Return [x, y] of the center of cell containing provided text 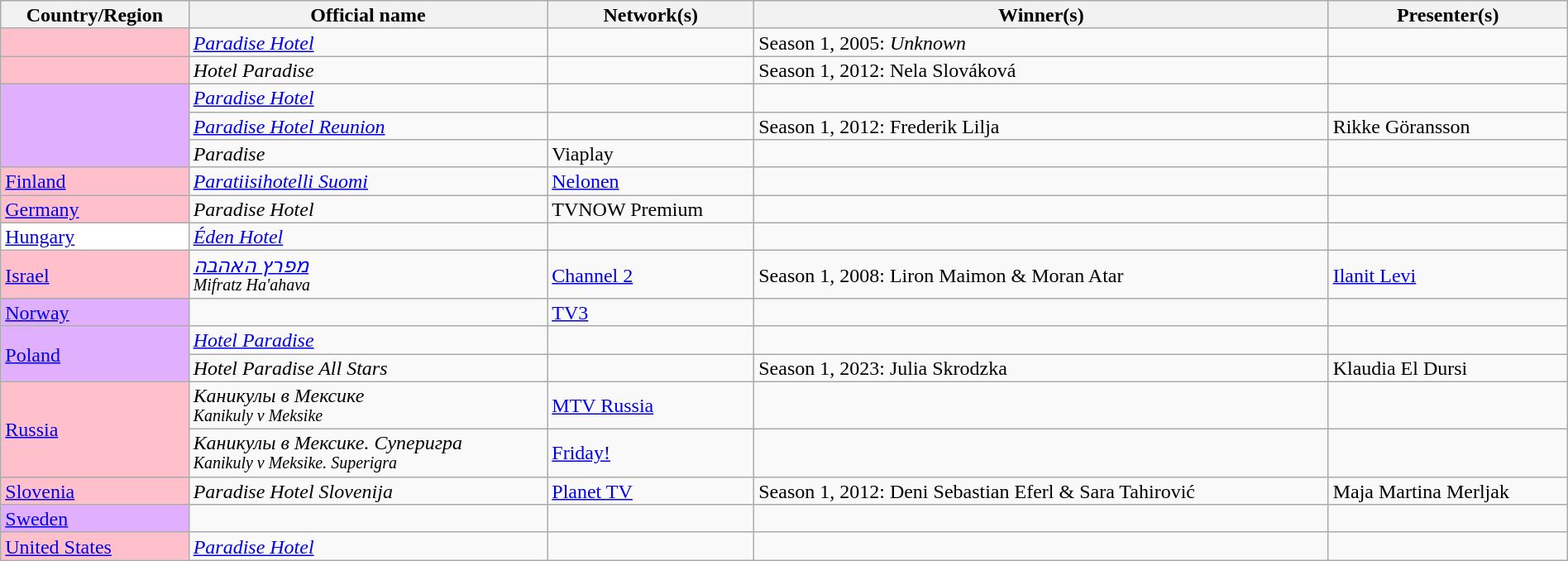
Viaplay [651, 154]
מפרץ האהבהMifratz Ha'ahava [368, 275]
Hungary [94, 237]
Sweden [94, 519]
Norway [94, 312]
Season 1, 2012: Nela Slováková [1041, 70]
Country/Region [94, 15]
Official name [368, 15]
Paradise Hotel Slovenija [368, 491]
Israel [94, 275]
TVNOW Premium [651, 209]
Paradise [368, 154]
TV3 [651, 312]
Finland [94, 181]
Planet TV [651, 491]
Slovenia [94, 491]
Network(s) [651, 15]
Каникулы в Мексике. СупериграKanikuly v Meksike. Superigra [368, 453]
Éden Hotel [368, 237]
Presenter(s) [1447, 15]
Каникулы в МексикеKanikuly v Meksike [368, 405]
United States [94, 546]
Hotel Paradise All Stars [368, 368]
Maja Martina Merljak [1447, 491]
Season 1, 2005: Unknown [1041, 42]
Ilanit Levi [1447, 275]
Winner(s) [1041, 15]
Season 1, 2012: Deni Sebastian Eferl & Sara Tahirović [1041, 491]
Paratiisihotelli Suomi [368, 181]
MTV Russia [651, 405]
Friday! [651, 453]
Season 1, 2023: Julia Skrodzka [1041, 368]
Paradise Hotel Reunion [368, 126]
Poland [94, 354]
Nelonen [651, 181]
Klaudia El Dursi [1447, 368]
Season 1, 2008: Liron Maimon & Moran Atar [1041, 275]
Russia [94, 429]
Season 1, 2012: Frederik Lilja [1041, 126]
Rikke Göransson [1447, 126]
Germany [94, 209]
Channel 2 [651, 275]
